Return the (X, Y) coordinate for the center point of the cell that contains the specified text.  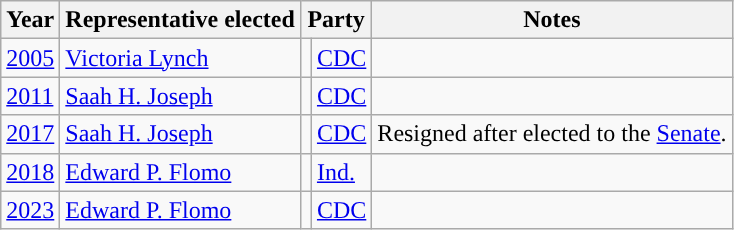
Ind. (341, 172)
Party (336, 20)
2018 (30, 172)
2011 (30, 96)
2023 (30, 210)
Victoria Lynch (180, 58)
Representative elected (180, 20)
Resigned after elected to the Senate. (552, 134)
2005 (30, 58)
Notes (552, 20)
Year (30, 20)
2017 (30, 134)
